Search for the cell housing the specified text and yield its (x, y) center coordinate. 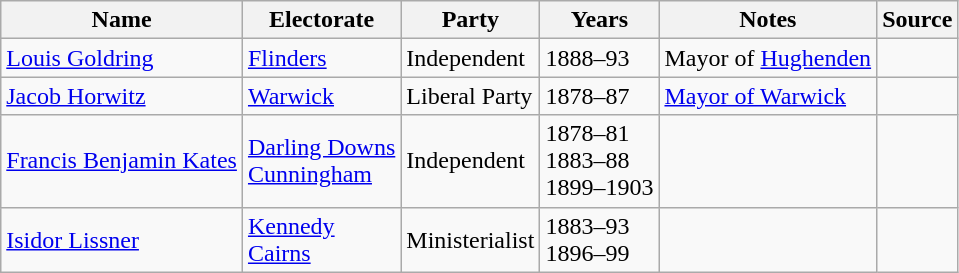
Name (122, 20)
Party (470, 20)
Mayor of Warwick (768, 96)
1883–931896–99 (600, 240)
Flinders (321, 58)
Notes (768, 20)
Source (918, 20)
1888–93 (600, 58)
Darling DownsCunningham (321, 161)
Liberal Party (470, 96)
Francis Benjamin Kates (122, 161)
1878–811883–881899–1903 (600, 161)
Louis Goldring (122, 58)
Years (600, 20)
Jacob Horwitz (122, 96)
Warwick (321, 96)
1878–87 (600, 96)
Electorate (321, 20)
Ministerialist (470, 240)
KennedyCairns (321, 240)
Mayor of Hughenden (768, 58)
Isidor Lissner (122, 240)
